Detect which cell encompasses the target text, then output its [x, y] center coordinate. 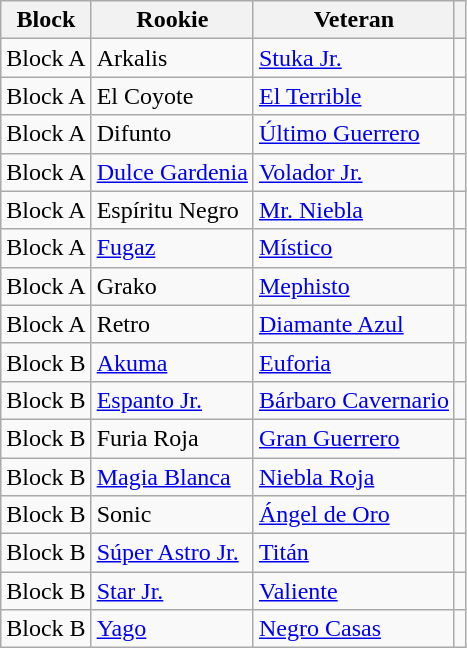
Último Guerrero [354, 134]
Dulce Gardenia [172, 172]
Akuma [172, 362]
Titán [354, 553]
Stuka Jr. [354, 58]
Rookie [172, 20]
Block [46, 20]
Retro [172, 324]
Star Jr. [172, 591]
Magia Blanca [172, 477]
Gran Guerrero [354, 438]
Negro Casas [354, 629]
Difunto [172, 134]
El Terrible [354, 96]
El Coyote [172, 96]
Espíritu Negro [172, 210]
Fugaz [172, 248]
Valiente [354, 591]
Mr. Niebla [354, 210]
Sonic [172, 515]
Furia Roja [172, 438]
Súper Astro Jr. [172, 553]
Grako [172, 286]
Diamante Azul [354, 324]
Ángel de Oro [354, 515]
Mephisto [354, 286]
Volador Jr. [354, 172]
Euforia [354, 362]
Yago [172, 629]
Bárbaro Cavernario [354, 400]
Niebla Roja [354, 477]
Espanto Jr. [172, 400]
Arkalis [172, 58]
Místico [354, 248]
Veteran [354, 20]
